Return [x, y] of the center of cell containing provided text 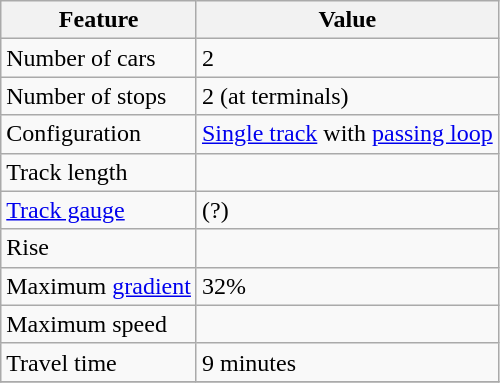
(?) [347, 210]
Travel time [99, 362]
Single track with passing loop [347, 134]
Feature [99, 20]
Number of stops [99, 96]
Rise [99, 248]
Configuration [99, 134]
Value [347, 20]
9 minutes [347, 362]
2 (at terminals) [347, 96]
Number of cars [99, 58]
Track length [99, 172]
32% [347, 286]
2 [347, 58]
Maximum gradient [99, 286]
Track gauge [99, 210]
Maximum speed [99, 324]
